Scan for the cell matching the given text and deliver its [x, y] coordinate at center. 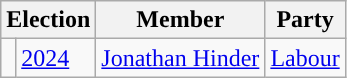
Labour [305, 58]
Election [48, 20]
Member [180, 20]
2024 [56, 58]
Party [305, 20]
Jonathan Hinder [180, 58]
